Scan for the cell matching the given text and deliver its [X, Y] coordinate at center. 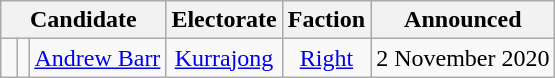
Andrew Barr [98, 58]
Faction [326, 20]
Right [326, 58]
Kurrajong [224, 58]
Candidate [84, 20]
Announced [463, 20]
2 November 2020 [463, 58]
Electorate [224, 20]
